Search for the cell housing the specified text and yield its [x, y] center coordinate. 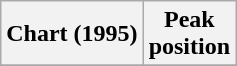
Peakposition [189, 34]
Chart (1995) [72, 34]
